Find where the given text appears and provide that cell's center as [X, Y] coordinate. 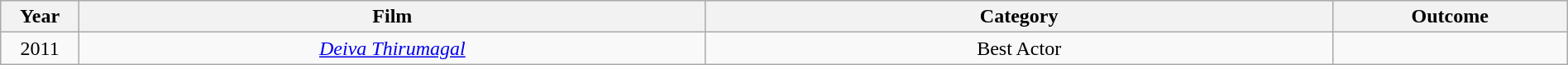
Deiva Thirumagal [392, 48]
Category [1019, 17]
Film [392, 17]
2011 [40, 48]
Outcome [1450, 17]
Year [40, 17]
Best Actor [1019, 48]
